For the text-containing cell, return its midpoint in [x, y] coordinate format. 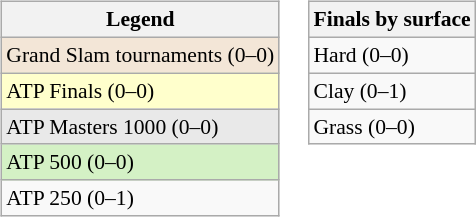
ATP 500 (0–0) [140, 162]
ATP Masters 1000 (0–0) [140, 127]
Hard (0–0) [392, 55]
Grass (0–0) [392, 127]
ATP Finals (0–0) [140, 91]
ATP 250 (0–1) [140, 198]
Legend [140, 20]
Grand Slam tournaments (0–0) [140, 55]
Clay (0–1) [392, 91]
Finals by surface [392, 20]
